Return the (x, y) coordinate for the center point of the cell that contains the specified text.  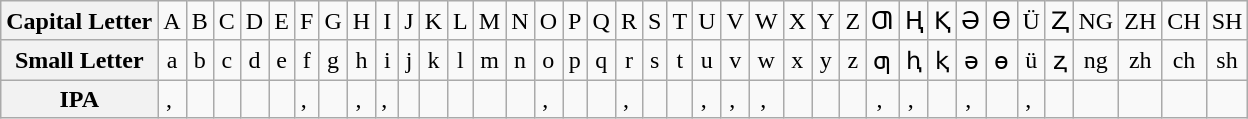
C (226, 21)
t (680, 60)
h (361, 60)
ch (1184, 60)
Q (601, 21)
W (766, 21)
G (333, 21)
D (254, 21)
P (575, 21)
L (461, 21)
I (388, 21)
S (654, 21)
w (766, 60)
l (461, 60)
ⱪ (942, 60)
m (489, 60)
u (707, 60)
Small Letter (80, 60)
IPA (80, 99)
p (575, 60)
b (200, 60)
Ƣ (883, 21)
V (735, 21)
M (489, 21)
n (520, 60)
ü (1031, 60)
J (409, 21)
T (680, 21)
f (306, 60)
sh (1227, 60)
ɵ (1002, 60)
Z (853, 21)
B (200, 21)
Capital Letter (80, 21)
ə (972, 60)
CH (1184, 21)
v (735, 60)
ZH (1140, 21)
d (254, 60)
Ⱬ (1059, 21)
i (388, 60)
zh (1140, 60)
X (797, 21)
Ⱨ (914, 21)
Ə (972, 21)
ⱨ (914, 60)
R (628, 21)
y (826, 60)
r (628, 60)
K (433, 21)
H (361, 21)
A (172, 21)
ng (1096, 60)
q (601, 60)
F (306, 21)
c (226, 60)
O (548, 21)
ƣ (883, 60)
e (282, 60)
N (520, 21)
g (333, 60)
Y (826, 21)
SH (1227, 21)
s (654, 60)
a (172, 60)
k (433, 60)
z (853, 60)
Ü (1031, 21)
NG (1096, 21)
j (409, 60)
U (707, 21)
x (797, 60)
Ⱪ (942, 21)
E (282, 21)
ⱬ (1059, 60)
o (548, 60)
Ɵ (1002, 21)
